Provide the [X, Y] coordinate of the cell's center where the given text is located.  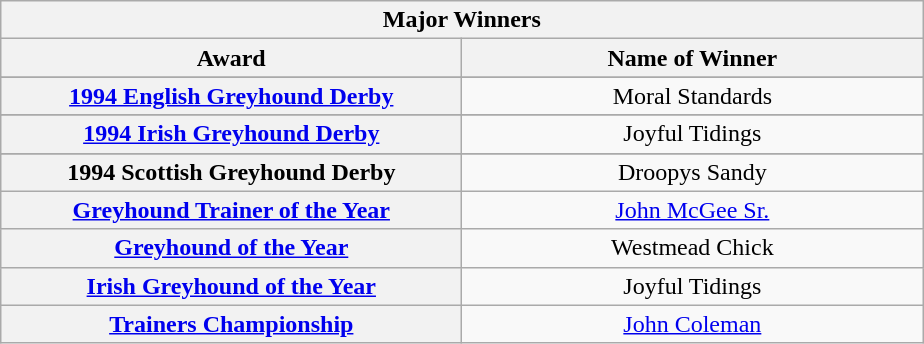
Greyhound of the Year [232, 248]
Major Winners [462, 20]
Moral Standards [692, 96]
Trainers Championship [232, 324]
1994 Scottish Greyhound Derby [232, 172]
1994 English Greyhound Derby [232, 96]
Droopys Sandy [692, 172]
Westmead Chick [692, 248]
Greyhound Trainer of the Year [232, 210]
Irish Greyhound of the Year [232, 286]
John McGee Sr. [692, 210]
1994 Irish Greyhound Derby [232, 134]
Name of Winner [692, 58]
Award [232, 58]
John Coleman [692, 324]
